Find where the given text appears and provide that cell's center as [x, y] coordinate. 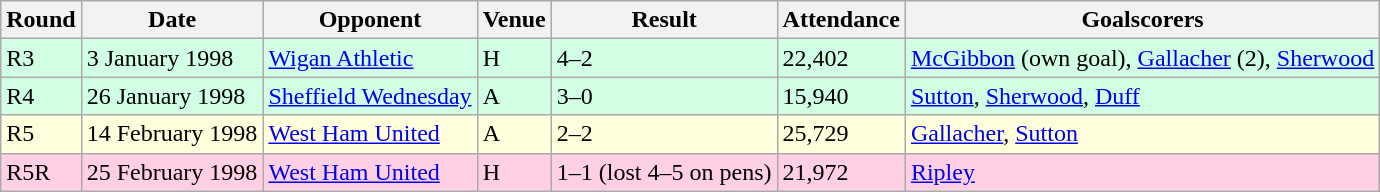
R4 [41, 96]
1–1 (lost 4–5 on pens) [664, 172]
14 February 1998 [172, 134]
Opponent [370, 20]
22,402 [841, 58]
Date [172, 20]
R3 [41, 58]
R5R [41, 172]
R5 [41, 134]
Venue [514, 20]
Wigan Athletic [370, 58]
Sheffield Wednesday [370, 96]
Sutton, Sherwood, Duff [1142, 96]
25 February 1998 [172, 172]
Round [41, 20]
15,940 [841, 96]
Gallacher, Sutton [1142, 134]
Ripley [1142, 172]
Goalscorers [1142, 20]
25,729 [841, 134]
26 January 1998 [172, 96]
McGibbon (own goal), Gallacher (2), Sherwood [1142, 58]
3 January 1998 [172, 58]
4–2 [664, 58]
Attendance [841, 20]
3–0 [664, 96]
2–2 [664, 134]
21,972 [841, 172]
Result [664, 20]
